Extract the [x, y] coordinate from the center of the cell holding the provided text.  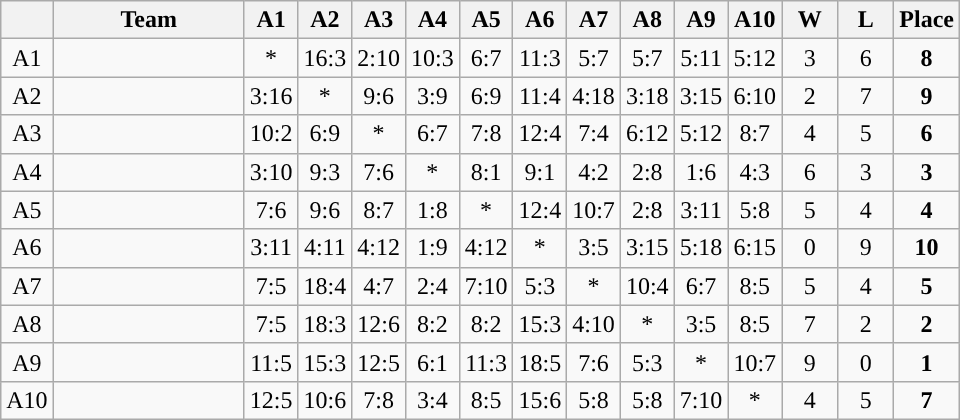
6:12 [647, 134]
18:3 [325, 324]
9:3 [325, 172]
18:4 [325, 286]
5:11 [701, 58]
10:6 [325, 400]
3:16 [271, 96]
6:15 [755, 248]
4:11 [325, 248]
1:9 [432, 248]
11:4 [540, 96]
W [810, 20]
3:9 [432, 96]
3:4 [432, 400]
Place [927, 20]
9:1 [540, 172]
10:4 [647, 286]
12:6 [379, 324]
4:10 [594, 324]
15:6 [540, 400]
1:6 [701, 172]
7:4 [594, 134]
10 [927, 248]
4:3 [755, 172]
3:10 [271, 172]
2:10 [379, 58]
11:5 [271, 362]
10:2 [271, 134]
Team [148, 20]
6:10 [755, 96]
4:2 [594, 172]
8 [927, 58]
16:3 [325, 58]
6:1 [432, 362]
4:18 [594, 96]
5:18 [701, 248]
8:1 [486, 172]
1:8 [432, 210]
18:5 [540, 362]
L [866, 20]
2:4 [432, 286]
10:3 [432, 58]
4:7 [379, 286]
3:18 [647, 96]
1 [927, 362]
